Scan for the cell matching the given text and deliver its (X, Y) coordinate at center. 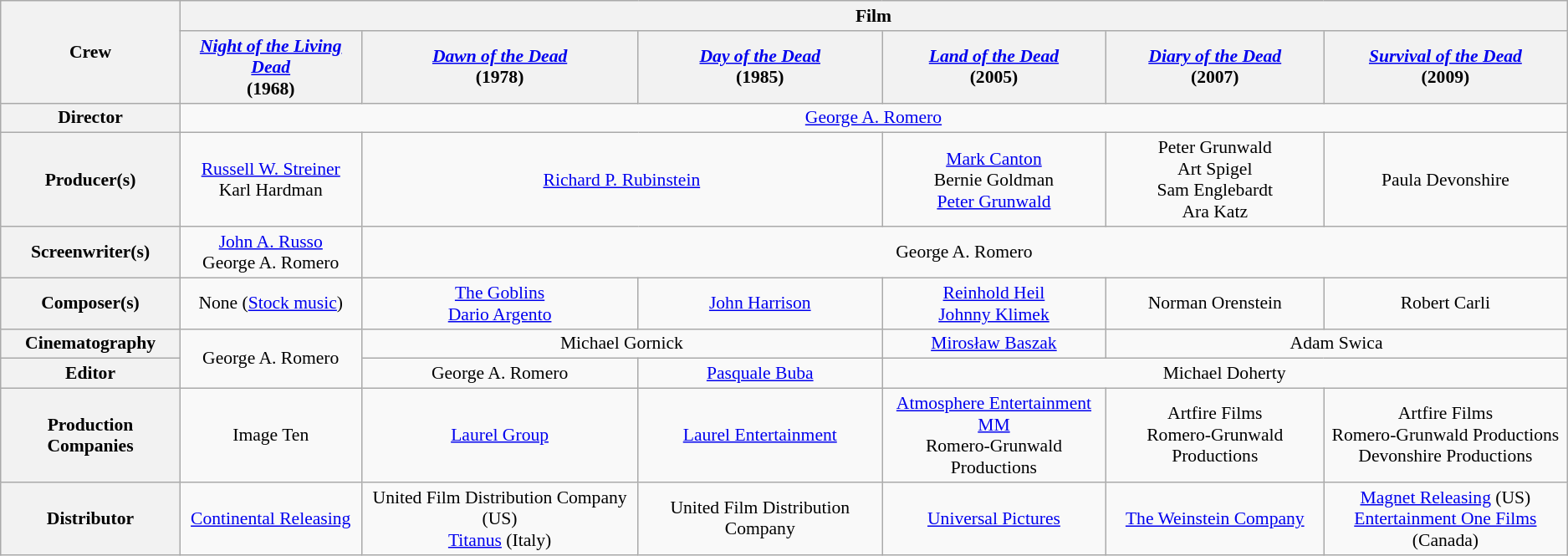
Continental Releasing (271, 518)
Cinematography (90, 344)
Survival of the Dead(2009) (1445, 67)
Artfire FilmsRomero-Grunwald Productions (1214, 436)
Diary of the Dead(2007) (1214, 67)
Richard P. Rubinstein (621, 180)
Composer(s) (90, 303)
Magnet Releasing (US)Entertainment One Films (Canada) (1445, 518)
The GoblinsDario Argento (500, 303)
Director (90, 118)
Atmosphere Entertainment MMRomero-Grunwald Productions (994, 436)
Mark CantonBernie GoldmanPeter Grunwald (994, 180)
Pasquale Buba (760, 374)
Russell W. StreinerKarl Hardman (271, 180)
Norman Orenstein (1214, 303)
Peter GrunwaldArt SpigelSam EnglebardtAra Katz (1214, 180)
Editor (90, 374)
Dawn of the Dead(1978) (500, 67)
Production Companies (90, 436)
Film (873, 16)
Image Ten (271, 436)
United Film Distribution Company (760, 518)
None (Stock music) (271, 303)
Land of the Dead(2005) (994, 67)
Laurel Entertainment (760, 436)
Michael Doherty (1224, 374)
Reinhold HeilJohnny Klimek (994, 303)
John A. RussoGeorge A. Romero (271, 252)
The Weinstein Company (1214, 518)
Paula Devonshire (1445, 180)
Michael Gornick (621, 344)
Artfire FilmsRomero-Grunwald ProductionsDevonshire Productions (1445, 436)
Producer(s) (90, 180)
Night of the Living Dead(1968) (271, 67)
John Harrison (760, 303)
United Film Distribution Company (US)Titanus (Italy) (500, 518)
Day of the Dead(1985) (760, 67)
Screenwriter(s) (90, 252)
Robert Carli (1445, 303)
Adam Swica (1336, 344)
Laurel Group (500, 436)
Crew (90, 52)
Distributor (90, 518)
Mirosław Baszak (994, 344)
Universal Pictures (994, 518)
